Detect which cell encompasses the target text, then output its [x, y] center coordinate. 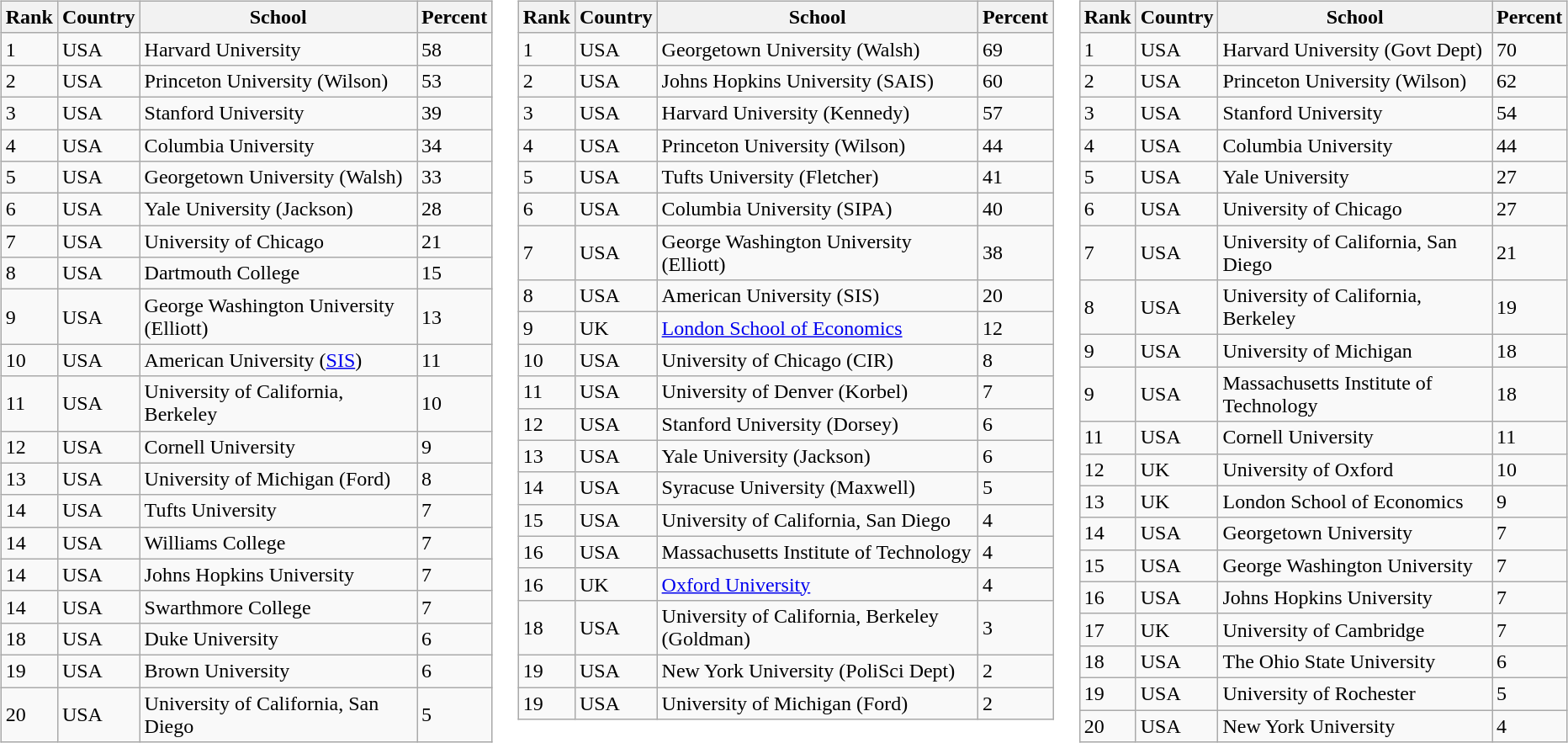
University of Oxford [1355, 470]
Syracuse University (Maxwell) [818, 488]
60 [1014, 81]
Harvard University (Govt Dept) [1355, 49]
Harvard University (Kennedy) [818, 113]
38 [1014, 252]
Williams College [278, 543]
54 [1529, 113]
53 [454, 81]
The Ohio State University [1355, 661]
New York University (PoliSci Dept) [818, 671]
62 [1529, 81]
Duke University [278, 639]
41 [1014, 178]
57 [1014, 113]
70 [1529, 49]
University of Denver (Korbel) [818, 392]
Tufts University [278, 511]
69 [1014, 49]
17 [1107, 629]
Johns Hopkins University (SAIS) [818, 81]
George Washington University [1355, 565]
58 [454, 49]
Brown University [278, 671]
Tufts University (Fletcher) [818, 178]
34 [454, 146]
33 [454, 178]
University of Cambridge [1355, 629]
Dartmouth College [278, 273]
Oxford University [818, 584]
Harvard University [278, 49]
Yale University [1355, 178]
Georgetown University [1355, 533]
Swarthmore College [278, 607]
University of Chicago (CIR) [818, 360]
New York University [1355, 726]
28 [454, 210]
Stanford University (Dorsey) [818, 424]
University of Rochester [1355, 693]
Columbia University (SIPA) [818, 210]
39 [454, 113]
40 [1014, 210]
University of California, Berkeley (Goldman) [818, 628]
University of Michigan [1355, 351]
